Locate the cell with the specified text and output its (X, Y) center coordinate. 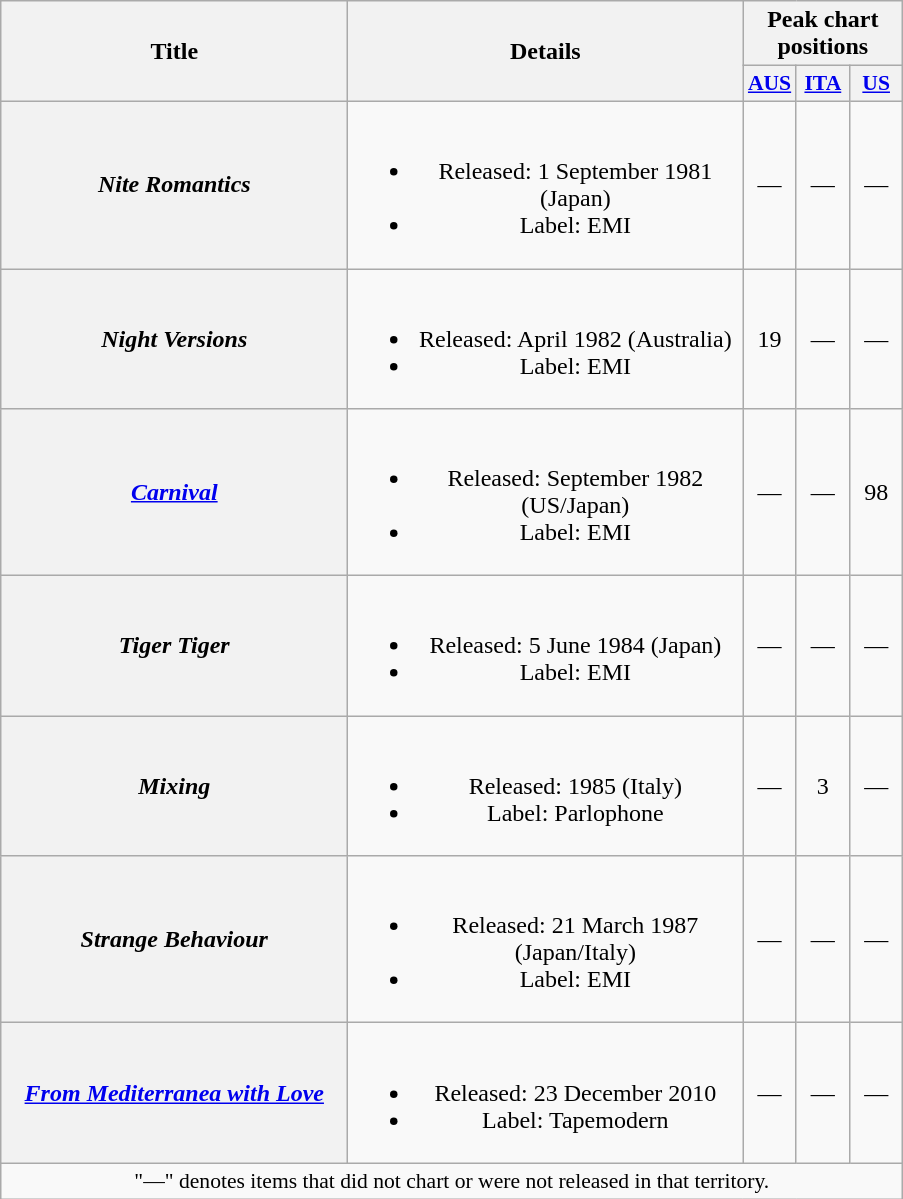
Strange Behaviour (174, 940)
Released: 1985 (Italy)Label: Parlophone (546, 786)
"—" denotes items that did not chart or were not released in that territory. (452, 1181)
19 (770, 338)
ITA (822, 84)
98 (876, 492)
AUS (770, 84)
Night Versions (174, 338)
From Mediterranea with Love (174, 1093)
Carnival (174, 492)
Peak chart positions (823, 34)
Released: 23 December 2010Label: Tapemodern (546, 1093)
Nite Romantics (174, 184)
Details (546, 52)
Released: 21 March 1987 (Japan/Italy)Label: EMI (546, 940)
Released: 1 September 1981 (Japan)Label: EMI (546, 184)
3 (822, 786)
Title (174, 52)
Released: 5 June 1984 (Japan)Label: EMI (546, 646)
Tiger Tiger (174, 646)
Released: September 1982 (US/Japan)Label: EMI (546, 492)
Released: April 1982 (Australia)Label: EMI (546, 338)
US (876, 84)
Mixing (174, 786)
